Determine the (x, y) coordinate at the center of the cell enclosing the given text.  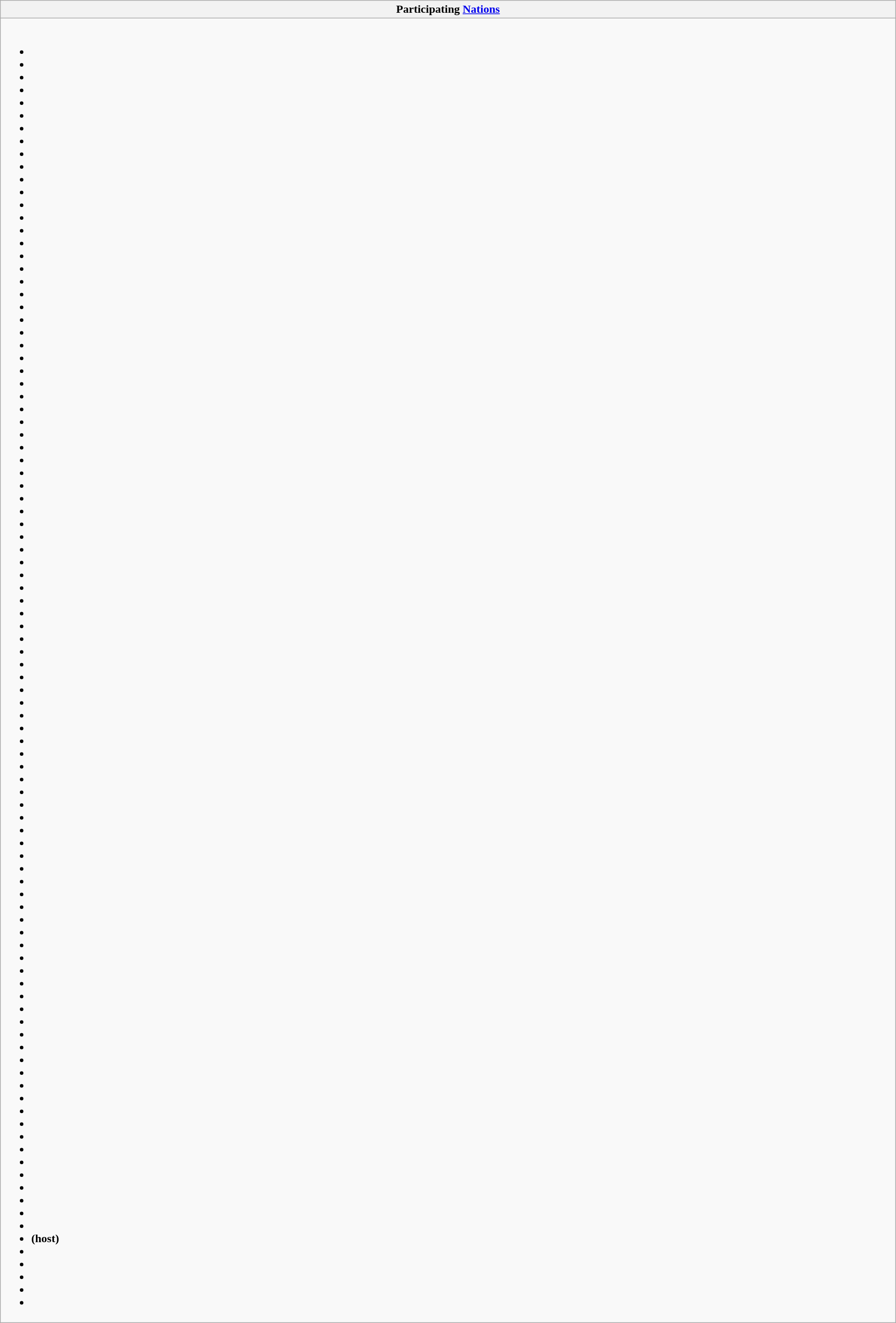
Participating Nations (448, 9)
(host) (448, 670)
